Locate the cell with the specified text and output its [X, Y] center coordinate. 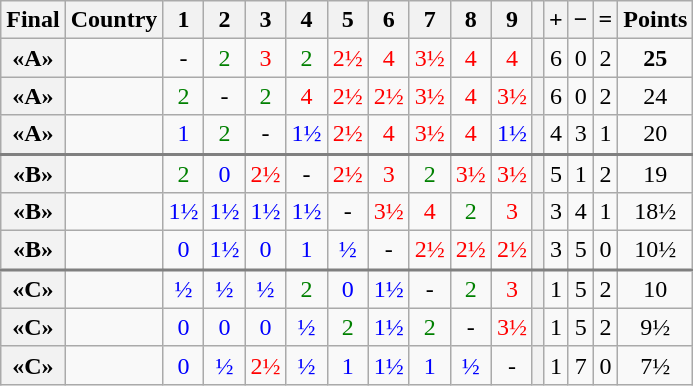
Country [114, 20]
20 [656, 134]
Final [33, 20]
− [580, 20]
Points [656, 20]
19 [656, 174]
10½ [656, 250]
7½ [656, 365]
9½ [656, 327]
25 [656, 58]
9 [512, 20]
8 [470, 20]
= [606, 20]
18½ [656, 212]
24 [656, 96]
10 [656, 288]
+ [556, 20]
